Output the (x, y) coordinate of the center of the cell containing the given text.  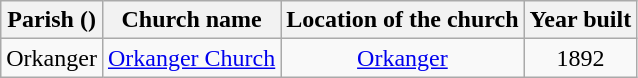
Year built (580, 20)
Church name (191, 20)
Parish () (52, 20)
Orkanger Church (191, 58)
Location of the church (402, 20)
1892 (580, 58)
